Identify which cell holds the provided text, then report its [X, Y] central coordinate. 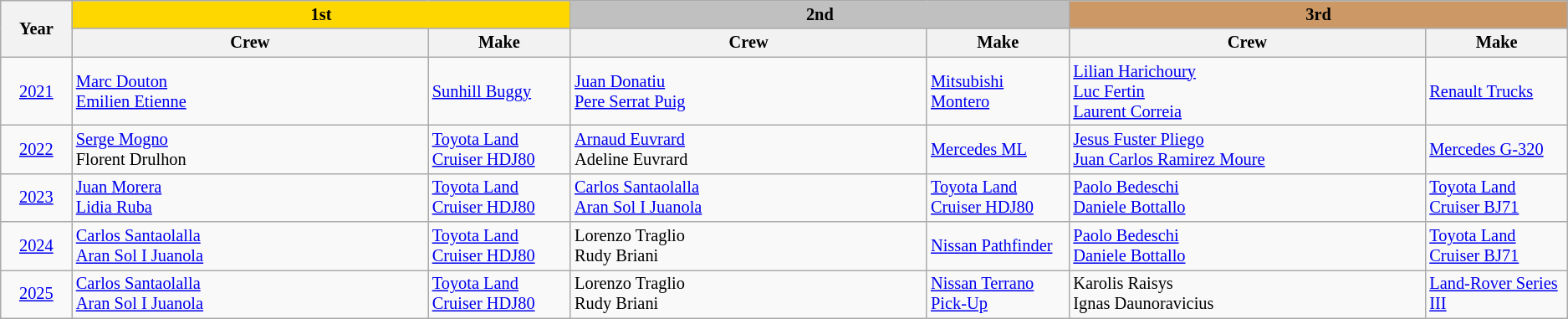
2024 [37, 246]
2022 [37, 149]
Sunhill Buggy [499, 91]
Juan Donatiu Pere Serrat Puig [748, 91]
2021 [37, 91]
Juan Morera Lidia Ruba [250, 198]
Land-Rover Series III [1496, 294]
Jesus Fuster Pliego Juan Carlos Ramirez Moure [1247, 149]
Serge Mogno Florent Drulhon [250, 149]
Nissan Terrano Pick-Up [998, 294]
2023 [37, 198]
Mitsubishi Montero [998, 91]
2nd [820, 14]
3rd [1318, 14]
1st [321, 14]
Nissan Pathfinder [998, 246]
Renault Trucks [1496, 91]
Mercedes ML [998, 149]
Marc Douton Emilien Etienne [250, 91]
2025 [37, 294]
Lilian Harichoury Luc Fertin Laurent Correia [1247, 91]
Mercedes G-320 [1496, 149]
Arnaud Euvrard Adeline Euvrard [748, 149]
Year [37, 28]
Karolis Raisys Ignas Daunoravicius [1247, 294]
